Capture the cell that displays the provided text and extract its (x, y) central coordinate. 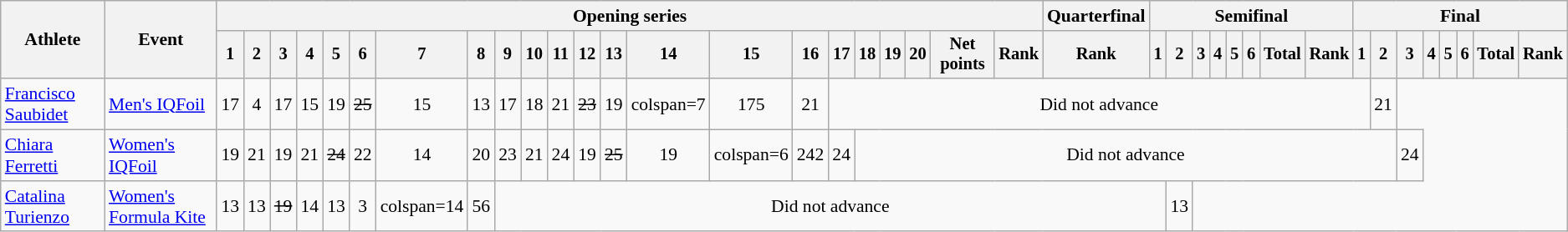
22 (363, 155)
Semifinal (1252, 16)
Athlete (53, 40)
colspan=7 (669, 103)
Opening series (630, 16)
colspan=14 (422, 207)
16 (811, 55)
12 (587, 55)
Final (1460, 16)
Women's Formula Kite (161, 207)
9 (508, 55)
175 (751, 103)
Chiara Ferretti (53, 155)
colspan=6 (751, 155)
Net points (963, 55)
Quarterfinal (1096, 16)
8 (481, 55)
Francisco Saubidet (53, 103)
56 (481, 207)
10 (534, 55)
Catalina Turienzo (53, 207)
Women's IQFoil (161, 155)
Event (161, 40)
242 (811, 155)
7 (422, 55)
11 (561, 55)
Men's IQFoil (161, 103)
